Capture the cell that displays the provided text and extract its [x, y] central coordinate. 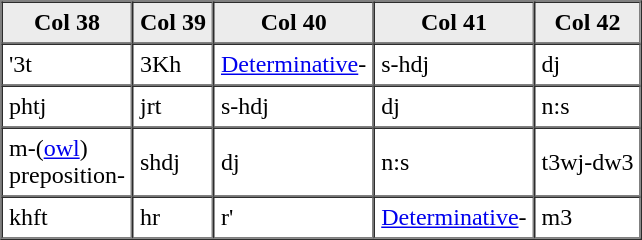
jrt [172, 107]
shdj [172, 162]
m3 [588, 217]
r' [293, 217]
khft [68, 217]
m-(owl)preposition- [68, 162]
Col 42 [588, 23]
'3t [68, 65]
Col 38 [68, 23]
Col 41 [454, 23]
t3wj-dw3 [588, 162]
Col 40 [293, 23]
phtj [68, 107]
hr [172, 217]
3Kh [172, 65]
Col 39 [172, 23]
